Output the [X, Y] coordinate of the center of the cell containing the given text.  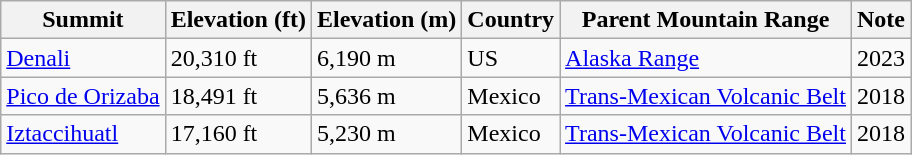
5,230 m [386, 134]
Elevation (ft) [238, 20]
Pico de Orizaba [83, 96]
Summit [83, 20]
17,160 ft [238, 134]
Parent Mountain Range [706, 20]
Alaska Range [706, 58]
Note [880, 20]
5,636 m [386, 96]
US [511, 58]
Country [511, 20]
2023 [880, 58]
Elevation (m) [386, 20]
Iztaccihuatl [83, 134]
Denali [83, 58]
20,310 ft [238, 58]
6,190 m [386, 58]
18,491 ft [238, 96]
